Return the [X, Y] coordinate for the center point of the cell that contains the specified text.  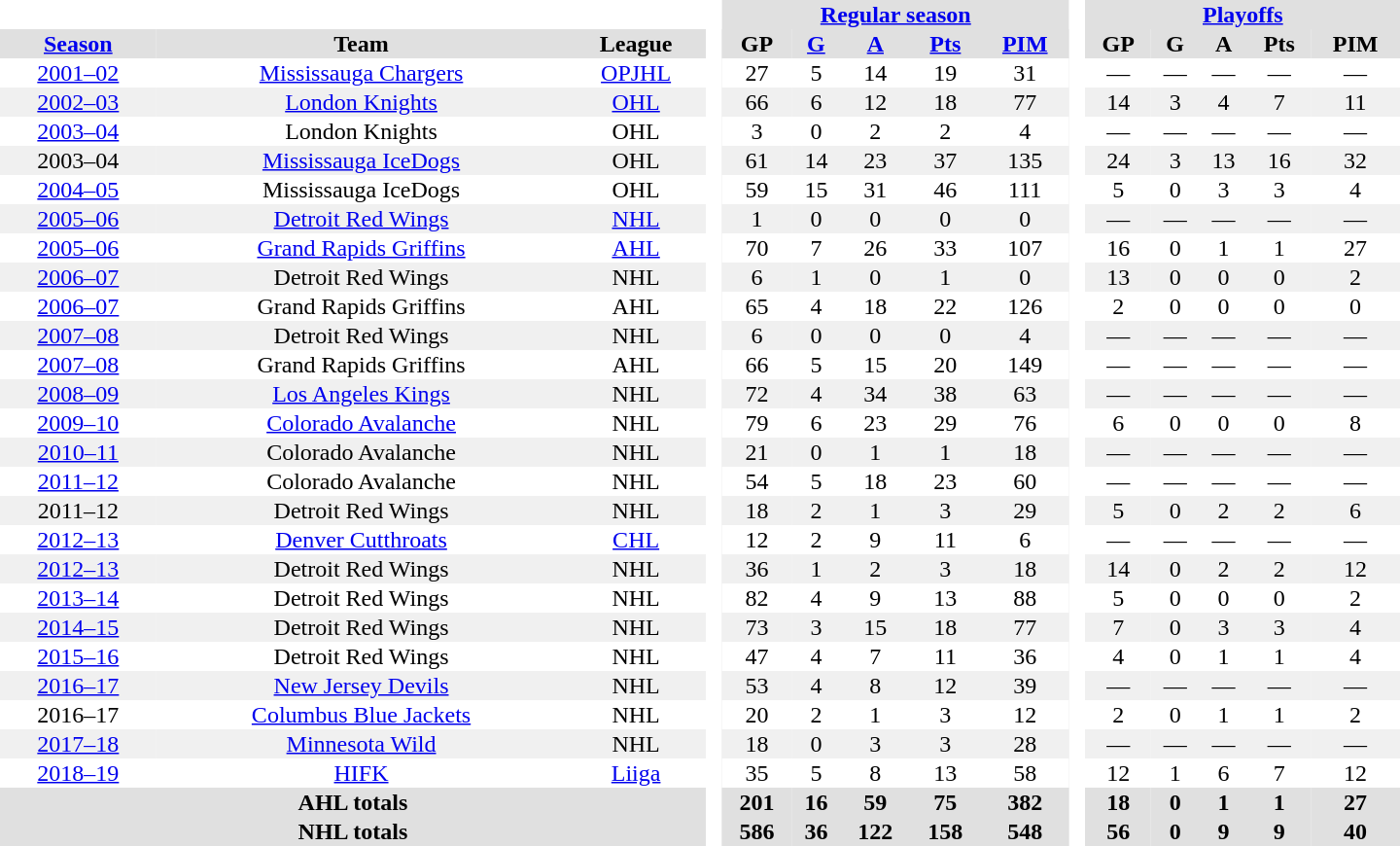
548 [1025, 831]
39 [1025, 686]
Playoffs [1242, 15]
28 [1025, 744]
New Jersey Devils [362, 686]
22 [945, 306]
38 [945, 394]
Minnesota Wild [362, 744]
111 [1025, 190]
HIFK [362, 773]
149 [1025, 365]
2013–14 [78, 598]
107 [1025, 248]
Los Angeles Kings [362, 394]
2004–05 [78, 190]
75 [945, 802]
63 [1025, 394]
72 [756, 394]
21 [756, 452]
88 [1025, 598]
Denver Cutthroats [362, 540]
33 [945, 248]
58 [1025, 773]
35 [756, 773]
2014–15 [78, 627]
82 [756, 598]
AHL totals [353, 802]
122 [875, 831]
37 [945, 160]
135 [1025, 160]
Mississauga Chargers [362, 73]
76 [1025, 423]
2018–19 [78, 773]
201 [756, 802]
2017–18 [78, 744]
382 [1025, 802]
2001–02 [78, 73]
79 [756, 423]
70 [756, 248]
2009–10 [78, 423]
54 [756, 481]
NHL totals [353, 831]
56 [1118, 831]
2008–09 [78, 394]
24 [1118, 160]
2002–03 [78, 102]
34 [875, 394]
Liiga [636, 773]
60 [1025, 481]
47 [756, 656]
126 [1025, 306]
46 [945, 190]
586 [756, 831]
Season [78, 44]
19 [945, 73]
Team [362, 44]
65 [756, 306]
40 [1355, 831]
26 [875, 248]
158 [945, 831]
73 [756, 627]
61 [756, 160]
OPJHL [636, 73]
League [636, 44]
Columbus Blue Jackets [362, 715]
Regular season [895, 15]
2015–16 [78, 656]
2010–11 [78, 452]
53 [756, 686]
CHL [636, 540]
32 [1355, 160]
